Search for the cell housing the specified text and yield its (x, y) center coordinate. 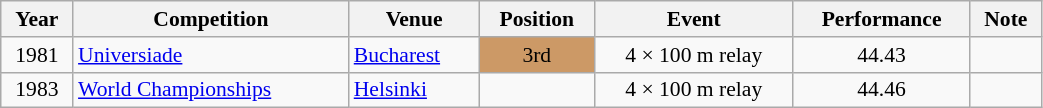
44.43 (881, 55)
1981 (37, 55)
1983 (37, 90)
44.46 (881, 90)
Bucharest (414, 55)
Venue (414, 19)
Note (1006, 19)
Position (536, 19)
Event (694, 19)
Performance (881, 19)
Year (37, 19)
World Championships (211, 90)
3rd (536, 55)
Competition (211, 19)
Universiade (211, 55)
Helsinki (414, 90)
